Find where the given text appears and provide that cell's center as [X, Y] coordinate. 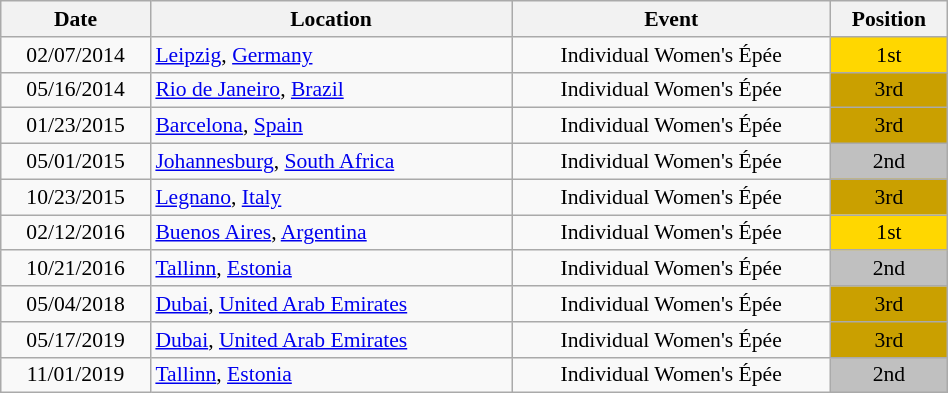
10/23/2015 [76, 197]
02/07/2014 [76, 55]
05/16/2014 [76, 90]
Johannesburg, South Africa [330, 162]
02/12/2016 [76, 233]
Legnano, Italy [330, 197]
05/01/2015 [76, 162]
Rio de Janeiro, Brazil [330, 90]
11/01/2019 [76, 375]
Position [890, 19]
Leipzig, Germany [330, 55]
Date [76, 19]
01/23/2015 [76, 126]
Buenos Aires, Argentina [330, 233]
Event [672, 19]
05/17/2019 [76, 340]
05/04/2018 [76, 304]
10/21/2016 [76, 269]
Barcelona, Spain [330, 126]
Location [330, 19]
